Capture the cell that displays the provided text and extract its [x, y] central coordinate. 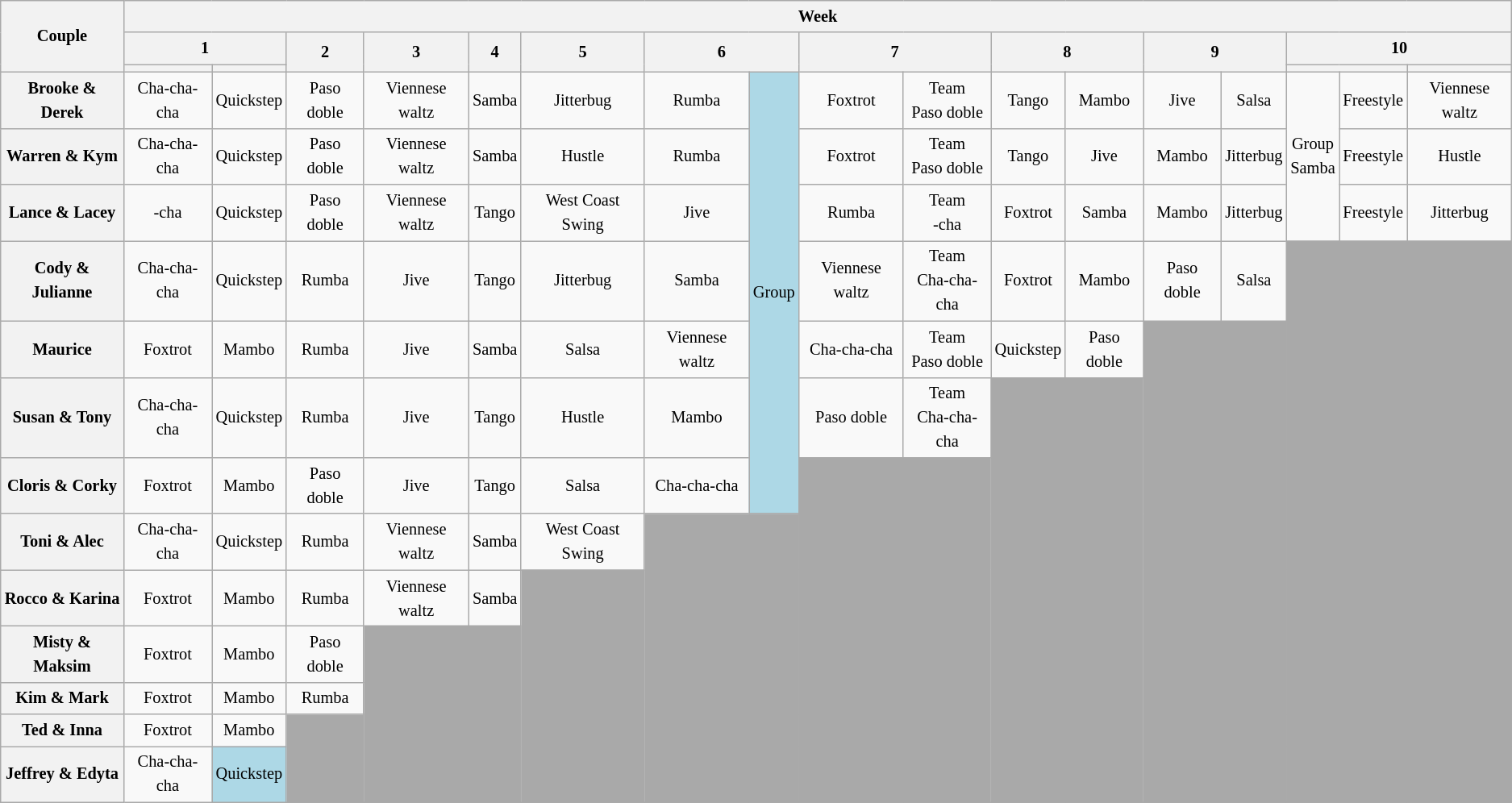
Toni & Alec [62, 542]
Rocco & Karina [62, 598]
Week [818, 16]
Team-cha [947, 213]
9 [1215, 52]
GroupSamba [1313, 156]
8 [1068, 52]
Ted & Inna [62, 730]
2 [325, 52]
Warren & Kym [62, 156]
Kim & Mark [62, 698]
Cody & Julianne [62, 281]
7 [895, 52]
Cloris & Corky [62, 485]
Lance & Lacey [62, 213]
3 [416, 52]
-cha [168, 213]
Susan & Tony [62, 418]
6 [722, 52]
5 [582, 52]
Misty & Maksim [62, 654]
Group [774, 293]
Brooke & Derek [62, 100]
4 [495, 52]
Jeffrey & Edyta [62, 774]
Couple [62, 35]
1 [205, 48]
10 [1398, 48]
Maurice [62, 349]
